Identify which cell holds the provided text, then report its [x, y] central coordinate. 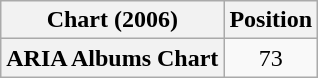
Position [271, 20]
ARIA Albums Chart [112, 58]
Chart (2006) [112, 20]
73 [271, 58]
